Search for the cell housing the specified text and yield its [X, Y] center coordinate. 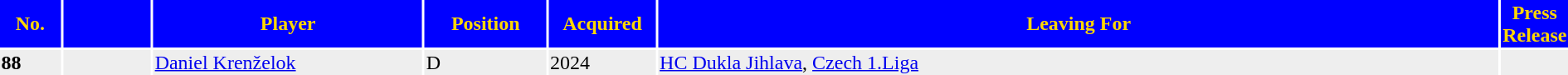
D [485, 62]
Position [485, 23]
88 [30, 62]
2024 [602, 62]
HC Dukla Jihlava, Czech 1.Liga [1079, 62]
Leaving For [1079, 23]
No. [30, 23]
Press Release [1535, 23]
Daniel Krenželok [288, 62]
Acquired [602, 23]
Player [288, 23]
